Determine the [x, y] coordinate at the center of the cell enclosing the given text.  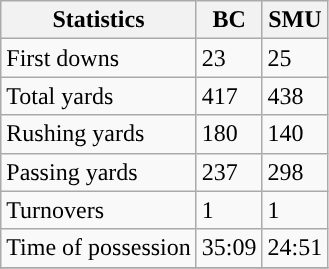
140 [295, 134]
438 [295, 96]
298 [295, 172]
417 [229, 96]
BC [229, 20]
23 [229, 58]
237 [229, 172]
Passing yards [99, 172]
First downs [99, 58]
Turnovers [99, 210]
35:09 [229, 248]
180 [229, 134]
Rushing yards [99, 134]
25 [295, 58]
Total yards [99, 96]
Time of possession [99, 248]
SMU [295, 20]
24:51 [295, 248]
Statistics [99, 20]
